Detect which cell encompasses the target text, then output its [x, y] center coordinate. 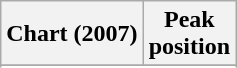
Peakposition [189, 34]
Chart (2007) [72, 34]
